Pinpoint the cell where the given text exists, returning its (X, Y) midpoint coordinate. 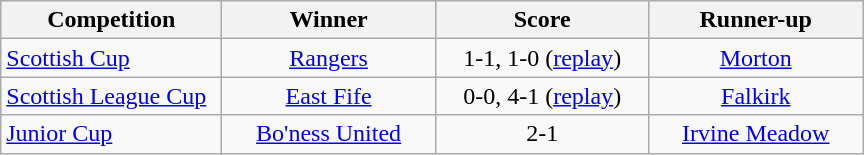
Rangers (329, 58)
Score (542, 20)
Runner-up (756, 20)
Competition (112, 20)
1-1, 1-0 (replay) (542, 58)
Bo'ness United (329, 134)
2-1 (542, 134)
Irvine Meadow (756, 134)
Morton (756, 58)
East Fife (329, 96)
Falkirk (756, 96)
Scottish League Cup (112, 96)
Winner (329, 20)
Scottish Cup (112, 58)
Junior Cup (112, 134)
0-0, 4-1 (replay) (542, 96)
